Output the [x, y] coordinate of the center of the cell containing the given text.  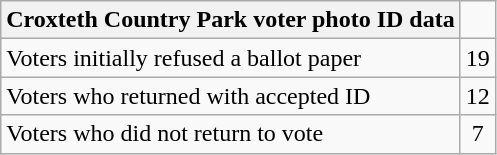
Voters who returned with accepted ID [230, 96]
12 [478, 96]
19 [478, 58]
Croxteth Country Park voter photo ID data [230, 20]
Voters initially refused a ballot paper [230, 58]
7 [478, 134]
Voters who did not return to vote [230, 134]
